From the cell containing the given text, extract its center point as [X, Y] coordinate. 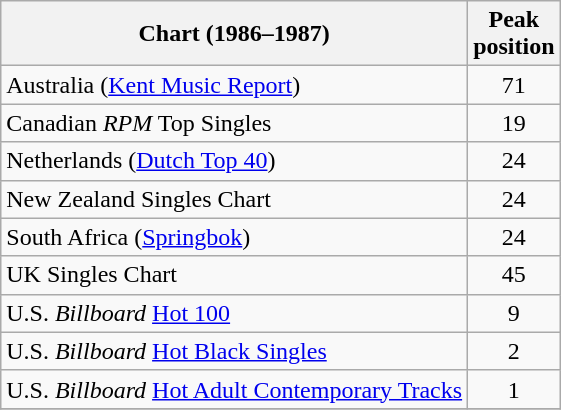
1 [514, 389]
Australia (Kent Music Report) [234, 85]
Canadian RPM Top Singles [234, 123]
Peakposition [514, 34]
New Zealand Singles Chart [234, 199]
South Africa (Springbok) [234, 237]
Netherlands (Dutch Top 40) [234, 161]
9 [514, 313]
19 [514, 123]
U.S. Billboard Hot Adult Contemporary Tracks [234, 389]
2 [514, 351]
U.S. Billboard Hot Black Singles [234, 351]
Chart (1986–1987) [234, 34]
UK Singles Chart [234, 275]
45 [514, 275]
71 [514, 85]
U.S. Billboard Hot 100 [234, 313]
